Detect which cell encompasses the target text, then output its [X, Y] center coordinate. 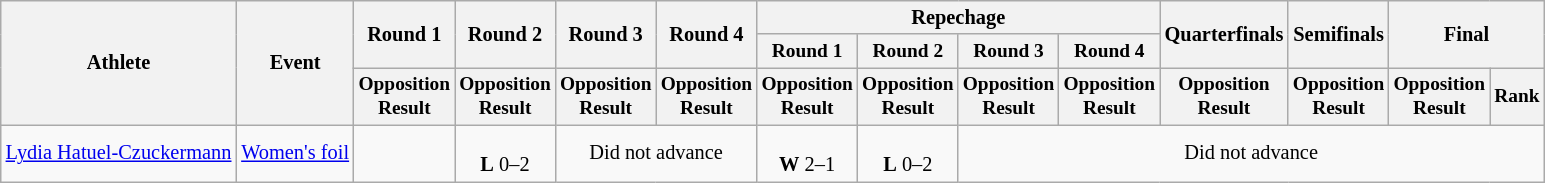
Final [1466, 34]
Repechage [958, 17]
Event [295, 62]
Semifinals [1338, 34]
W 2–1 [808, 153]
Lydia Hatuel-Czuckermann [119, 153]
Athlete [119, 62]
Quarterfinals [1224, 34]
Rank [1517, 96]
Women's foil [295, 153]
